Return [X, Y] of the center of cell containing provided text 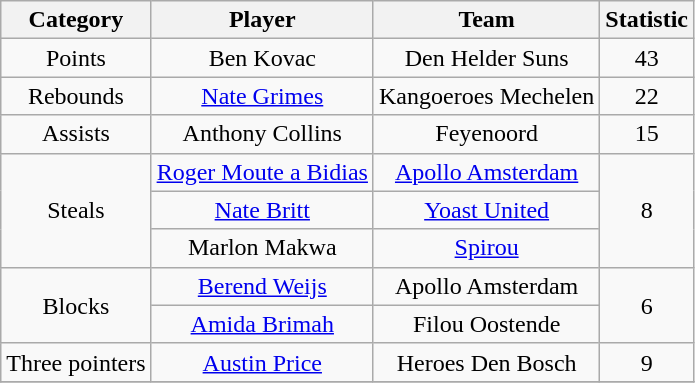
Points [76, 58]
6 [647, 305]
Player [262, 20]
Team [486, 20]
Nate Grimes [262, 96]
8 [647, 210]
9 [647, 362]
Nate Britt [262, 210]
Filou Oostende [486, 324]
22 [647, 96]
Steals [76, 210]
Amida Brimah [262, 324]
Feyenoord [486, 134]
Ben Kovac [262, 58]
Marlon Makwa [262, 248]
Yoast United [486, 210]
Rebounds [76, 96]
Heroes Den Bosch [486, 362]
Three pointers [76, 362]
Blocks [76, 305]
Austin Price [262, 362]
Spirou [486, 248]
Roger Moute a Bidias [262, 172]
Anthony Collins [262, 134]
Category [76, 20]
Statistic [647, 20]
43 [647, 58]
15 [647, 134]
Den Helder Suns [486, 58]
Berend Weijs [262, 286]
Kangoeroes Mechelen [486, 96]
Assists [76, 134]
